Extract the (x, y) coordinate from the center of the cell holding the provided text.  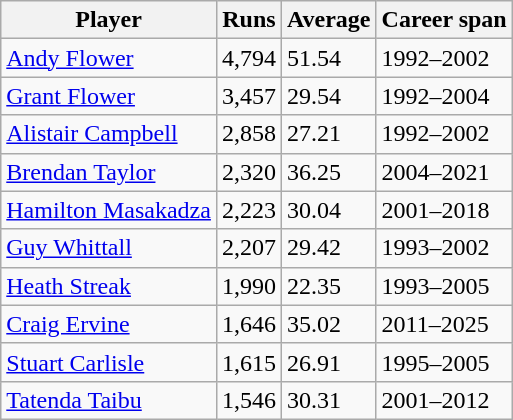
2004–2021 (444, 172)
3,457 (248, 96)
1,990 (248, 286)
26.91 (328, 362)
1993–2002 (444, 248)
1995–2005 (444, 362)
1992–2004 (444, 96)
2,223 (248, 210)
Tatenda Taibu (109, 400)
Brendan Taylor (109, 172)
Average (328, 20)
Alistair Campbell (109, 134)
29.42 (328, 248)
Grant Flower (109, 96)
Runs (248, 20)
35.02 (328, 324)
Hamilton Masakadza (109, 210)
Stuart Carlisle (109, 362)
29.54 (328, 96)
Heath Streak (109, 286)
2,320 (248, 172)
27.21 (328, 134)
2011–2025 (444, 324)
Craig Ervine (109, 324)
2,858 (248, 134)
4,794 (248, 58)
Career span (444, 20)
2001–2018 (444, 210)
Andy Flower (109, 58)
1993–2005 (444, 286)
1,615 (248, 362)
36.25 (328, 172)
1,646 (248, 324)
1,546 (248, 400)
51.54 (328, 58)
2001–2012 (444, 400)
Guy Whittall (109, 248)
Player (109, 20)
30.04 (328, 210)
2,207 (248, 248)
30.31 (328, 400)
22.35 (328, 286)
